Locate the cell with the specified text and output its (x, y) center coordinate. 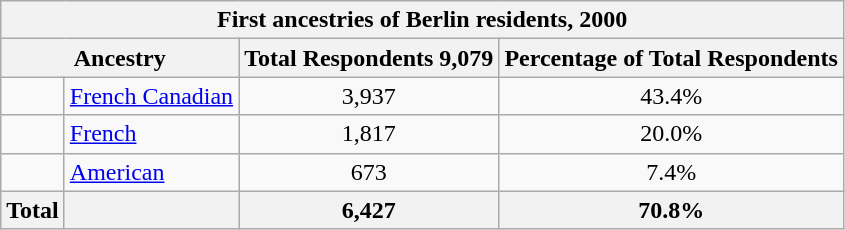
7.4% (672, 172)
American (151, 172)
First ancestries of Berlin residents, 2000 (422, 20)
Total Respondents 9,079 (369, 58)
Total (33, 210)
20.0% (672, 134)
French Canadian (151, 96)
43.4% (672, 96)
673 (369, 172)
3,937 (369, 96)
70.8% (672, 210)
Percentage of Total Respondents (672, 58)
6,427 (369, 210)
French (151, 134)
1,817 (369, 134)
Ancestry (120, 58)
